Return the [X, Y] coordinate for the center point of the cell that contains the specified text.  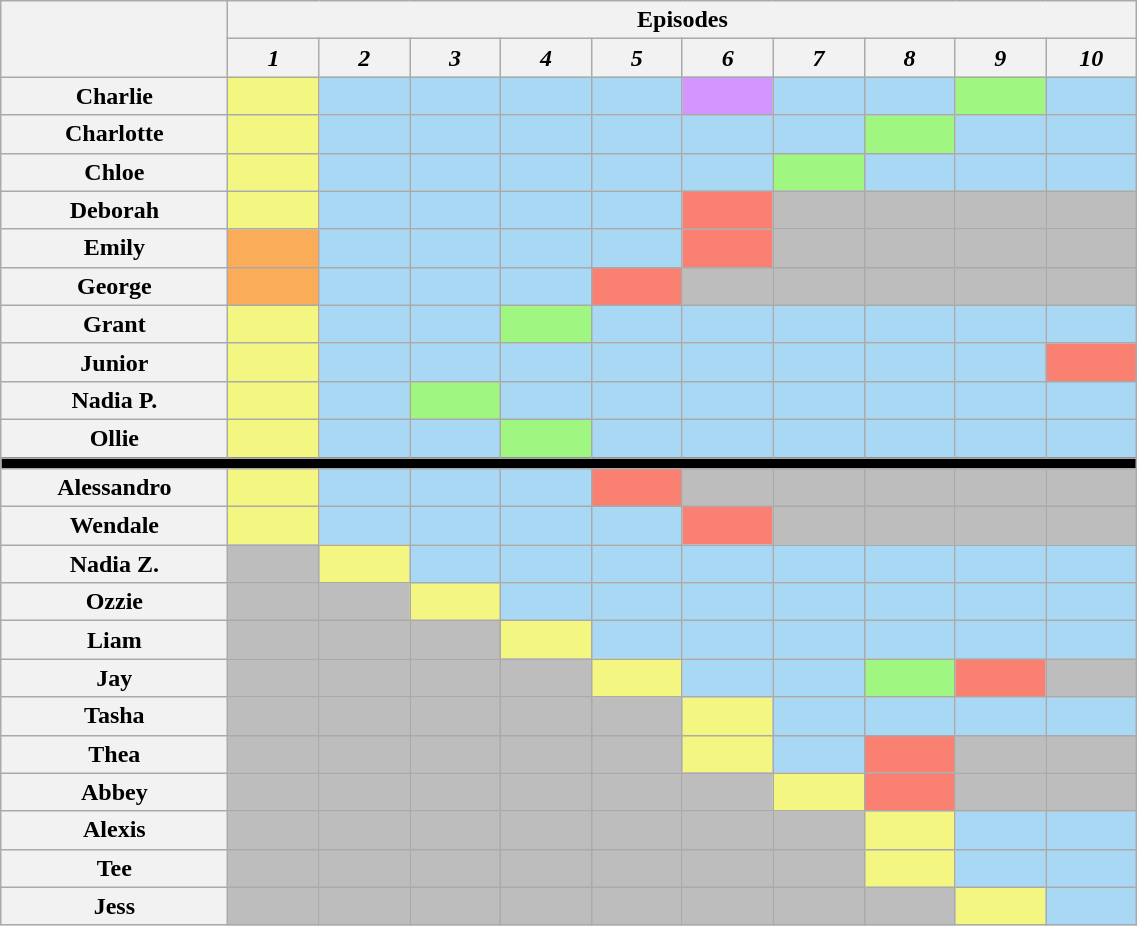
5 [636, 58]
10 [1092, 58]
Episodes [682, 20]
Abbey [114, 792]
Alexis [114, 830]
George [114, 286]
6 [728, 58]
Alessandro [114, 488]
Grant [114, 324]
9 [1000, 58]
4 [546, 58]
Jess [114, 906]
Charlie [114, 96]
Tasha [114, 716]
8 [910, 58]
7 [818, 58]
Junior [114, 362]
Ozzie [114, 602]
2 [364, 58]
Wendale [114, 526]
Tee [114, 868]
Emily [114, 248]
Jay [114, 678]
1 [274, 58]
Ollie [114, 438]
3 [456, 58]
Nadia Z. [114, 564]
Thea [114, 754]
Nadia P. [114, 400]
Charlotte [114, 134]
Liam [114, 640]
Deborah [114, 210]
Chloe [114, 172]
